Detect which cell encompasses the target text, then output its (x, y) center coordinate. 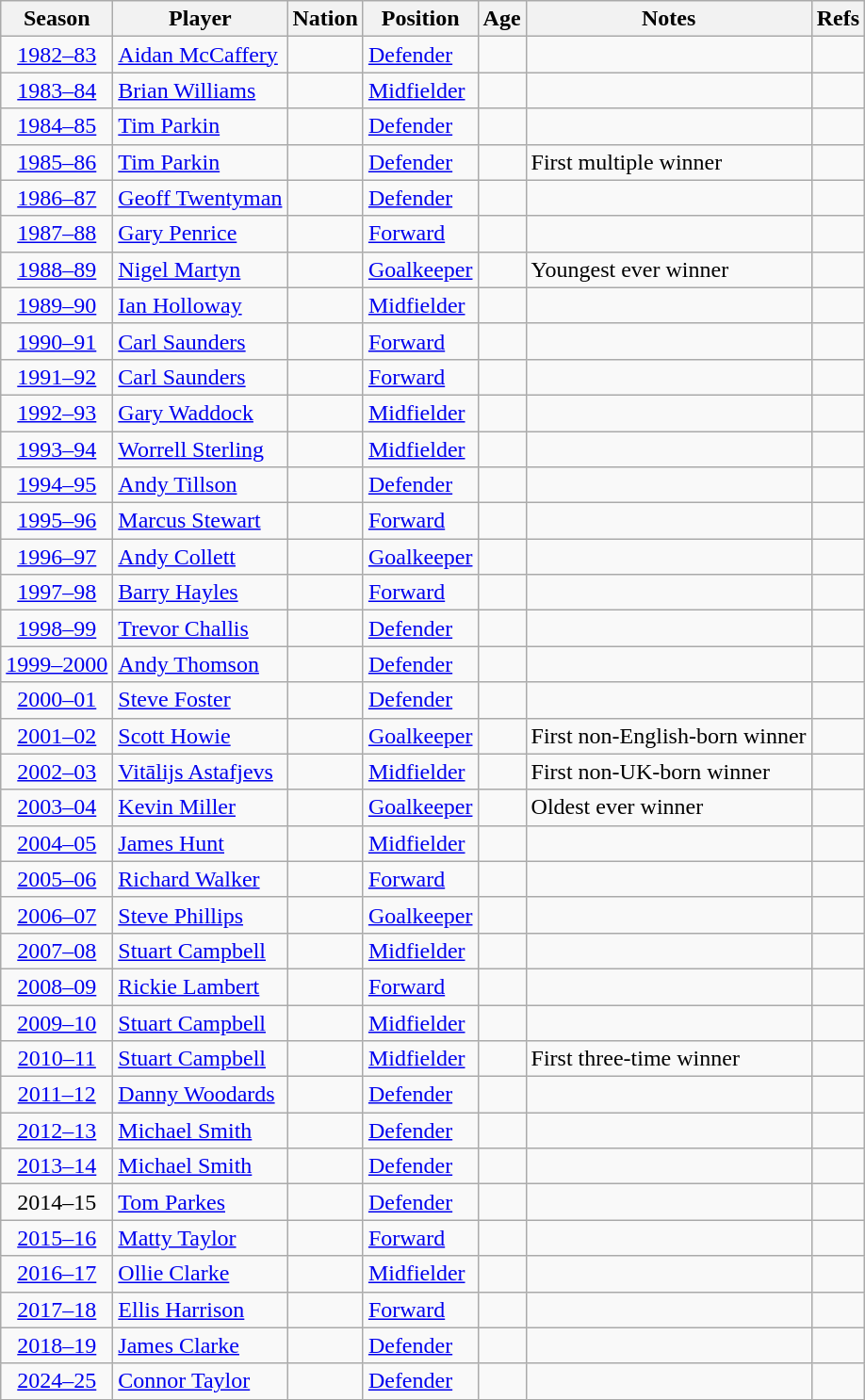
1999–2000 (57, 664)
James Hunt (200, 843)
Rickie Lambert (200, 986)
Richard Walker (200, 879)
2014–15 (57, 1202)
First non-English-born winner (669, 736)
1982–83 (57, 55)
Brian Williams (200, 90)
Steve Foster (200, 700)
Position (420, 19)
Andy Collett (200, 557)
Geoff Twentyman (200, 198)
Player (200, 19)
2008–09 (57, 986)
1998–99 (57, 628)
Andy Tillson (200, 485)
1993–94 (57, 449)
Matty Taylor (200, 1238)
Season (57, 19)
2018–19 (57, 1345)
2001–02 (57, 736)
Nation (325, 19)
1985–86 (57, 162)
Worrell Sterling (200, 449)
2002–03 (57, 772)
James Clarke (200, 1345)
1992–93 (57, 413)
2013–14 (57, 1166)
1988–89 (57, 269)
1986–87 (57, 198)
1990–91 (57, 341)
First multiple winner (669, 162)
1989–90 (57, 305)
First non-UK-born winner (669, 772)
Danny Woodards (200, 1095)
1987–88 (57, 234)
2015–16 (57, 1238)
2024–25 (57, 1381)
First three-time winner (669, 1059)
1984–85 (57, 126)
2003–04 (57, 807)
2011–12 (57, 1095)
1995–96 (57, 521)
2004–05 (57, 843)
2000–01 (57, 700)
2009–10 (57, 1022)
Tom Parkes (200, 1202)
Aidan McCaffery (200, 55)
Gary Penrice (200, 234)
Refs (838, 19)
Nigel Martyn (200, 269)
Ollie Clarke (200, 1274)
Ian Holloway (200, 305)
Andy Thomson (200, 664)
Youngest ever winner (669, 269)
2006–07 (57, 915)
Connor Taylor (200, 1381)
2016–17 (57, 1274)
Ellis Harrison (200, 1310)
Oldest ever winner (669, 807)
1994–95 (57, 485)
Age (501, 19)
1997–98 (57, 593)
2017–18 (57, 1310)
2005–06 (57, 879)
2012–13 (57, 1131)
Notes (669, 19)
Steve Phillips (200, 915)
Barry Hayles (200, 593)
1991–92 (57, 377)
Kevin Miller (200, 807)
Marcus Stewart (200, 521)
2007–08 (57, 951)
1983–84 (57, 90)
Scott Howie (200, 736)
1996–97 (57, 557)
Trevor Challis (200, 628)
Gary Waddock (200, 413)
Vitālijs Astafjevs (200, 772)
2010–11 (57, 1059)
